Determine the (X, Y) coordinate at the center of the cell enclosing the given text.  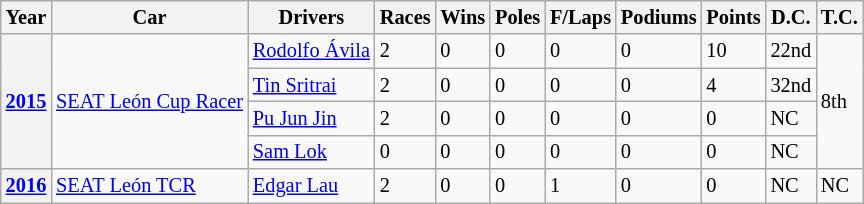
32nd (791, 85)
SEAT León TCR (150, 186)
4 (734, 85)
Tin Sritrai (312, 85)
Pu Jun Jin (312, 118)
22nd (791, 51)
Poles (518, 17)
Rodolfo Ávila (312, 51)
2016 (26, 186)
Wins (462, 17)
Car (150, 17)
F/Laps (580, 17)
Podiums (659, 17)
Drivers (312, 17)
Sam Lok (312, 152)
8th (840, 102)
10 (734, 51)
Year (26, 17)
Edgar Lau (312, 186)
T.C. (840, 17)
SEAT León Cup Racer (150, 102)
1 (580, 186)
D.C. (791, 17)
2015 (26, 102)
Points (734, 17)
Races (406, 17)
